Return (X, Y) of the center of cell containing provided text 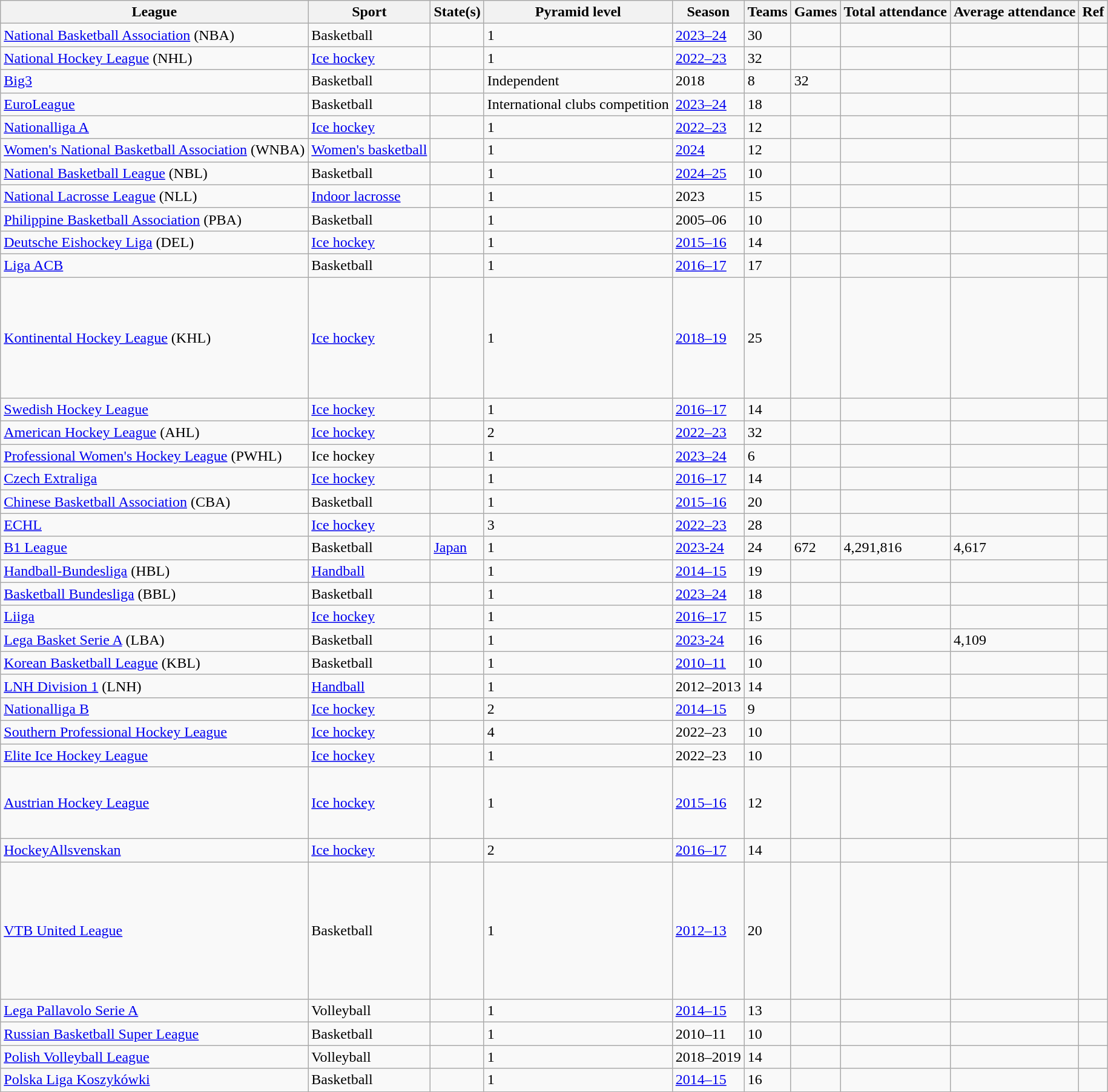
2018–19 (708, 338)
Nationalliga B (154, 709)
4 (578, 732)
State(s) (457, 12)
28 (768, 525)
American Hockey League (AHL) (154, 433)
Polish Volleyball League (154, 1057)
Swedish Hockey League (154, 410)
2023 (708, 196)
Russian Basketball Super League (154, 1034)
4,109 (1015, 640)
Sport (369, 12)
Professional Women's Hockey League (PWHL) (154, 456)
4,291,816 (895, 548)
VTB United League (154, 931)
2024 (708, 150)
2018–2019 (708, 1057)
24 (768, 548)
Average attendance (1015, 12)
19 (768, 571)
Liiga (154, 617)
4,617 (1015, 548)
Independent (578, 81)
8 (768, 81)
Games (816, 12)
Korean Basketball League (KBL) (154, 663)
National Lacrosse League (NLL) (154, 196)
25 (768, 338)
Southern Professional Hockey League (154, 732)
2018 (708, 81)
National Basketball Association (NBA) (154, 35)
Lega Basket Serie A (LBA) (154, 640)
EuroLeague (154, 104)
9 (768, 709)
Chinese Basketball Association (CBA) (154, 502)
Indoor lacrosse (369, 196)
Women's National Basketball Association (WNBA) (154, 150)
6 (768, 456)
Big3 (154, 81)
Liga ACB (154, 265)
International clubs competition (578, 104)
2012–13 (708, 931)
ECHL (154, 525)
Austrian Hockey League (154, 803)
Elite Ice Hockey League (154, 755)
Deutsche Eishockey Liga (DEL) (154, 242)
Teams (768, 12)
Czech Extraliga (154, 479)
Pyramid level (578, 12)
672 (816, 548)
2005–06 (708, 219)
National Hockey League (NHL) (154, 58)
Season (708, 12)
17 (768, 265)
2024–25 (708, 173)
League (154, 12)
Philippine Basketball Association (PBA) (154, 219)
30 (768, 35)
13 (768, 1011)
Handball-Bundesliga (HBL) (154, 571)
2012–2013 (708, 686)
Japan (457, 548)
LNH Division 1 (LNH) (154, 686)
Ref (1093, 12)
Kontinental Hockey League (KHL) (154, 338)
B1 League (154, 548)
National Basketball League (NBL) (154, 173)
HockeyAllsvenskan (154, 850)
Basketball Bundesliga (BBL) (154, 594)
3 (578, 525)
Lega Pallavolo Serie A (154, 1011)
Polska Liga Koszykówki (154, 1080)
Women's basketball (369, 150)
Nationalliga A (154, 127)
Total attendance (895, 12)
